Provide the [X, Y] coordinate of the cell's center where the given text is located.  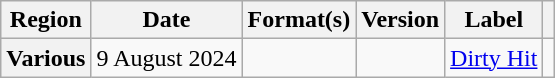
9 August 2024 [166, 58]
Date [166, 20]
Dirty Hit [494, 58]
Format(s) [299, 20]
Various [46, 58]
Label [494, 20]
Version [400, 20]
Region [46, 20]
